Search for the cell housing the specified text and yield its [X, Y] center coordinate. 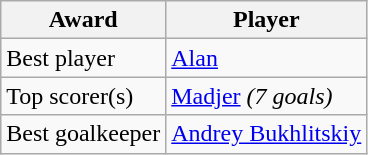
Award [84, 20]
Top scorer(s) [84, 96]
Madjer (7 goals) [266, 96]
Alan [266, 58]
Andrey Bukhlitskiy [266, 134]
Player [266, 20]
Best goalkeeper [84, 134]
Best player [84, 58]
